Return the (X, Y) coordinate for the center point of the cell that contains the specified text.  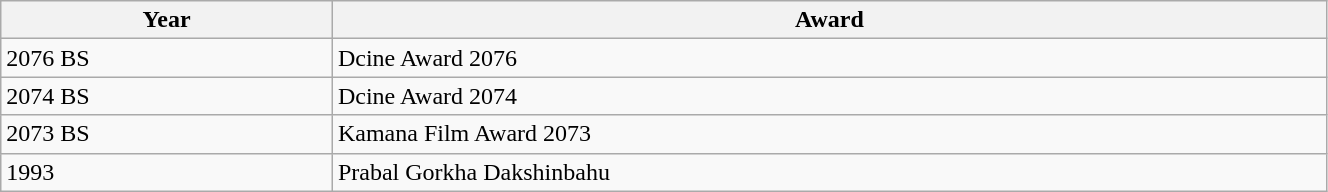
Dcine Award 2076 (829, 58)
2073 BS (167, 134)
2074 BS (167, 96)
Dcine Award 2074 (829, 96)
2076 BS (167, 58)
Award (829, 20)
Kamana Film Award 2073 (829, 134)
1993 (167, 172)
Prabal Gorkha Dakshinbahu (829, 172)
Year (167, 20)
